Return (x, y) of the center of cell containing provided text 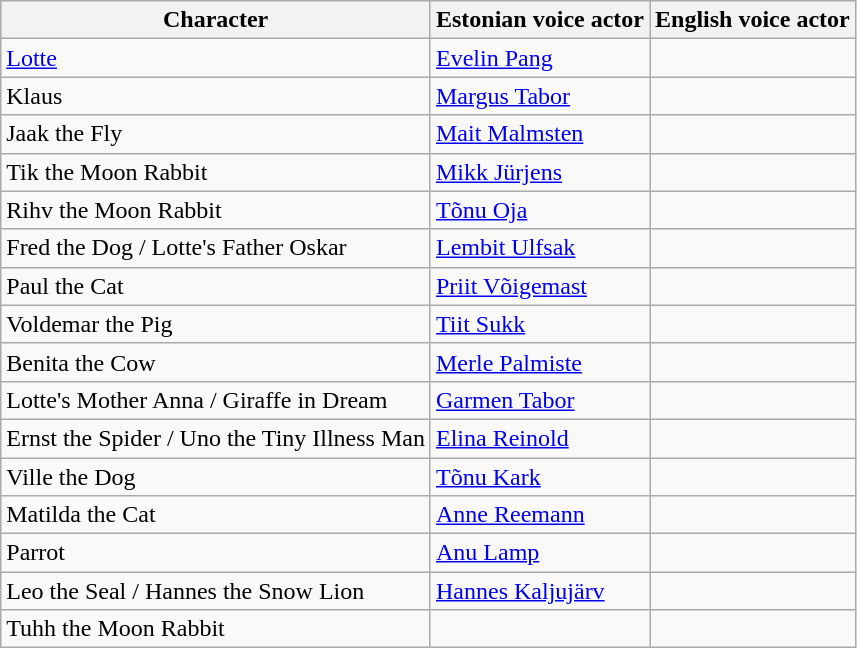
Parrot (216, 553)
Margus Tabor (540, 96)
Mikk Jürjens (540, 172)
Garmen Tabor (540, 400)
Klaus (216, 96)
Character (216, 20)
Benita the Cow (216, 362)
Mait Malmsten (540, 134)
Priit Võigemast (540, 286)
Hannes Kaljujärv (540, 591)
Lembit Ulfsak (540, 248)
Lotte (216, 58)
Lotte's Mother Anna / Giraffe in Dream (216, 400)
Leo the Seal / Hannes the Snow Lion (216, 591)
Elina Reinold (540, 438)
Paul the Cat (216, 286)
Ville the Dog (216, 477)
Anne Reemann (540, 515)
Estonian voice actor (540, 20)
Tõnu Oja (540, 210)
Tik the Moon Rabbit (216, 172)
English voice actor (753, 20)
Tiit Sukk (540, 324)
Tõnu Kark (540, 477)
Evelin Pang (540, 58)
Rihv the Moon Rabbit (216, 210)
Matilda the Cat (216, 515)
Fred the Dog / Lotte's Father Oskar (216, 248)
Ernst the Spider / Uno the Tiny Illness Man (216, 438)
Voldemar the Pig (216, 324)
Anu Lamp (540, 553)
Tuhh the Moon Rabbit (216, 629)
Merle Palmiste (540, 362)
Jaak the Fly (216, 134)
